Search for the cell housing the specified text and yield its (X, Y) center coordinate. 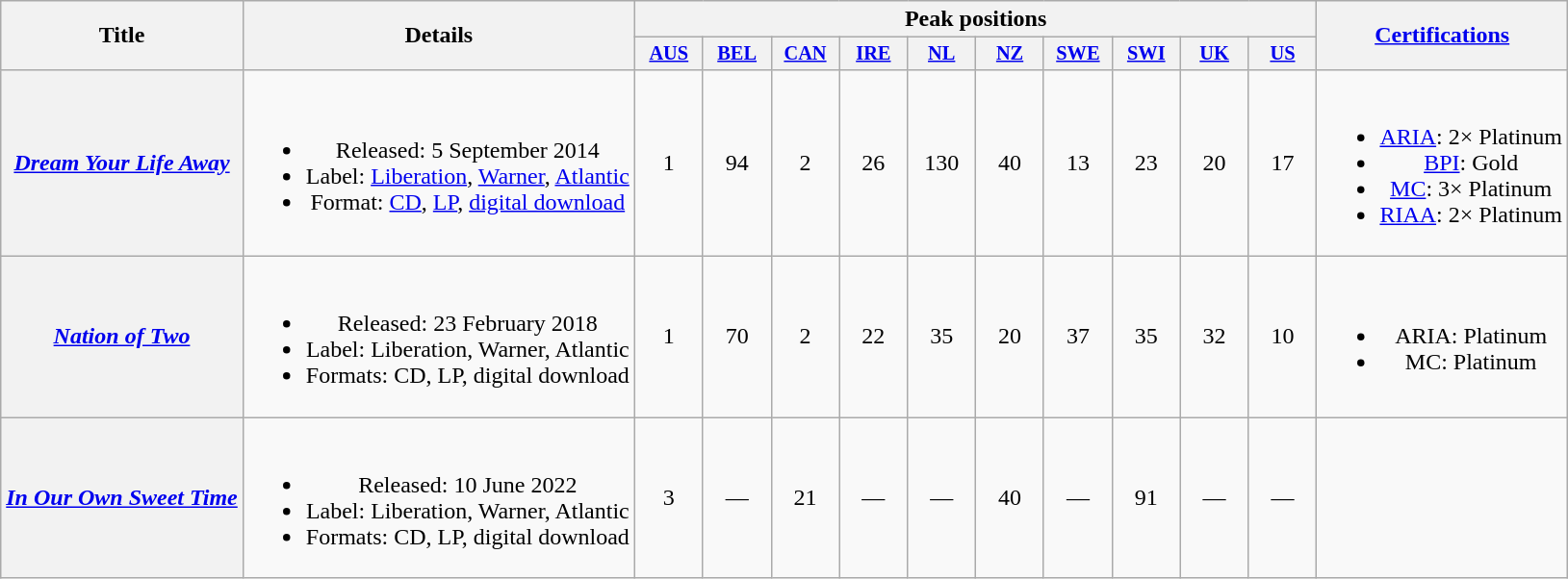
BEL (737, 54)
US (1282, 54)
Title (122, 36)
Released: 10 June 2022Label: Liberation, Warner, AtlanticFormats: CD, LP, digital download (439, 498)
NL (941, 54)
Dream Your Life Away (122, 163)
17 (1282, 163)
Peak positions (976, 19)
NZ (1011, 54)
26 (874, 163)
Nation of Two (122, 337)
21 (805, 498)
10 (1282, 337)
130 (941, 163)
Released: 5 September 2014Label: Liberation, Warner, AtlanticFormat: CD, LP, digital download (439, 163)
Details (439, 36)
SWI (1145, 54)
Certifications (1442, 36)
UK (1215, 54)
70 (737, 337)
22 (874, 337)
94 (737, 163)
32 (1215, 337)
91 (1145, 498)
IRE (874, 54)
13 (1078, 163)
3 (668, 498)
AUS (668, 54)
CAN (805, 54)
37 (1078, 337)
23 (1145, 163)
SWE (1078, 54)
ARIA: PlatinumMC: Platinum (1442, 337)
Released: 23 February 2018Label: Liberation, Warner, AtlanticFormats: CD, LP, digital download (439, 337)
In Our Own Sweet Time (122, 498)
ARIA: 2× PlatinumBPI: GoldMC: 3× PlatinumRIAA: 2× Platinum (1442, 163)
